Return the [x, y] coordinate for the center point of the cell that contains the specified text.  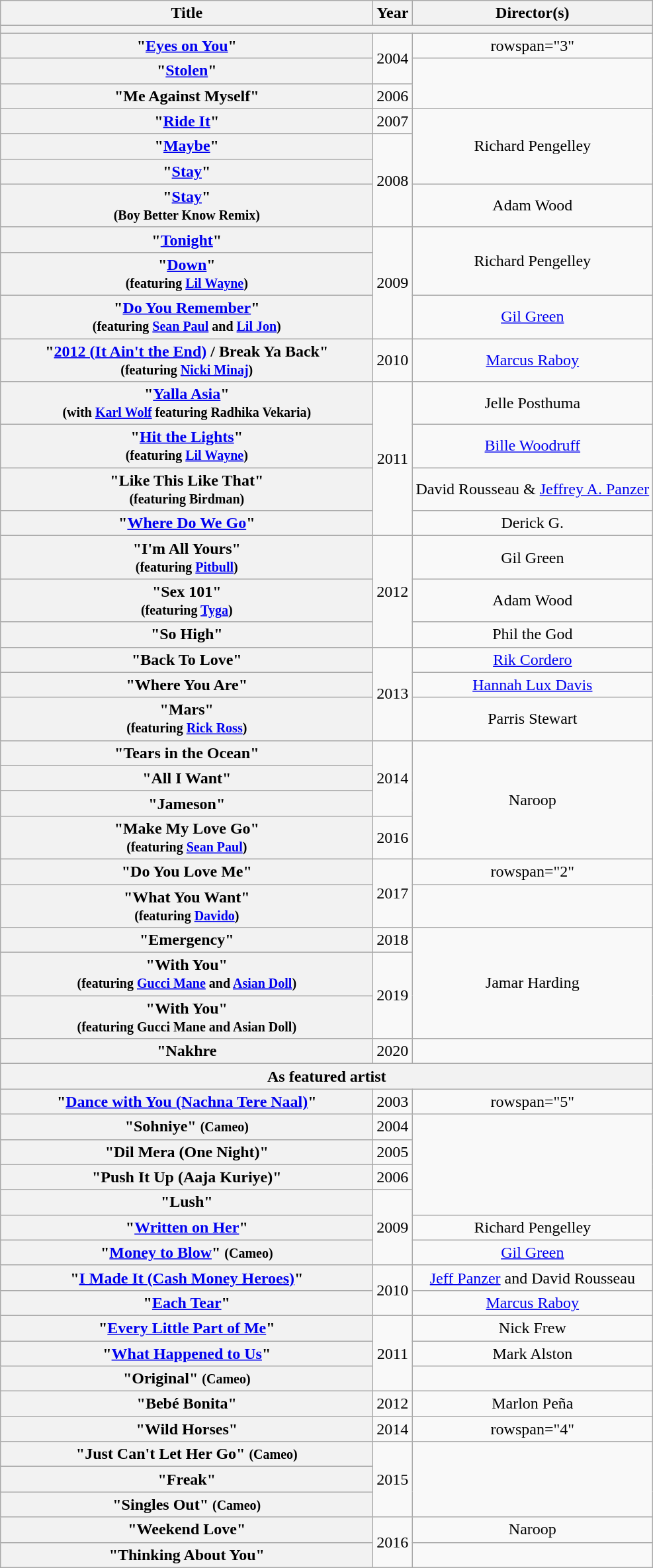
Parris Stewart [533, 719]
2020 [393, 1051]
As featured artist [327, 1076]
"Mars"(featuring Rick Ross) [187, 719]
"Original" (Cameo) [187, 1379]
"Maybe" [187, 146]
"Money to Blow" (Cameo) [187, 1252]
"Freak" [187, 1479]
2005 [393, 1152]
Jamar Harding [533, 983]
"So High" [187, 634]
Year [393, 13]
Rik Cordero [533, 660]
Phil the God [533, 634]
"Down"(featuring Lil Wayne) [187, 274]
"Dil Mera (One Night)" [187, 1152]
Derick G. [533, 523]
"Sex 101"(featuring Tyga) [187, 601]
2018 [393, 940]
"Back To Love" [187, 660]
"Lush" [187, 1202]
"Me Against Myself" [187, 96]
"Where Do We Go" [187, 523]
"Nakhre [187, 1051]
"Stay" [187, 171]
2015 [393, 1479]
"Stay"(Boy Better Know Remix) [187, 205]
"Stolen" [187, 71]
Title [187, 13]
2013 [393, 693]
Marlon Peña [533, 1404]
"Tears in the Ocean" [187, 753]
"Bebé Bonita" [187, 1404]
"All I Want" [187, 778]
"Singles Out" (Cameo) [187, 1504]
rowspan="5" [533, 1102]
Nick Frew [533, 1328]
Jeff Panzer and David Rousseau [533, 1278]
2003 [393, 1102]
Bille Woodruff [533, 446]
Jelle Posthuma [533, 404]
"Dance with You (Nachna Tere Naal)" [187, 1102]
"Make My Love Go"(featuring Sean Paul) [187, 838]
2007 [393, 121]
"What You Want"(featuring Davido) [187, 905]
"Tonight" [187, 240]
Mark Alston [533, 1353]
"Wild Horses" [187, 1429]
"Weekend Love" [187, 1530]
"I'm All Yours"(featuring Pitbull) [187, 557]
"What Happened to Us" [187, 1353]
2019 [393, 996]
"Hit the Lights"(featuring Lil Wayne) [187, 446]
"Written on Her" [187, 1227]
rowspan="2" [533, 871]
"Do You Love Me" [187, 871]
"Push It Up (Aaja Kuriye)" [187, 1177]
"Ride It" [187, 121]
"Eyes on You" [187, 46]
Director(s) [533, 13]
"Where You Are" [187, 685]
2017 [393, 893]
rowspan="4" [533, 1429]
2008 [393, 180]
"Just Can't Let Her Go" (Cameo) [187, 1454]
"Thinking About You" [187, 1555]
"Emergency" [187, 940]
"Jameson" [187, 803]
rowspan="3" [533, 46]
"Like This Like That"(featuring Birdman) [187, 490]
David Rousseau & Jeffrey A. Panzer [533, 490]
"Sohniye" (Cameo) [187, 1127]
"Each Tear" [187, 1303]
"I Made It (Cash Money Heroes)" [187, 1278]
"Every Little Part of Me" [187, 1328]
"Yalla Asia"(with Karl Wolf featuring Radhika Vekaria) [187, 404]
Hannah Lux Davis [533, 685]
"Do You Remember"(featuring Sean Paul and Lil Jon) [187, 316]
"2012 (It Ain't the End) / Break Ya Back"(featuring Nicki Minaj) [187, 360]
